Detect which cell encompasses the target text, then output its [X, Y] center coordinate. 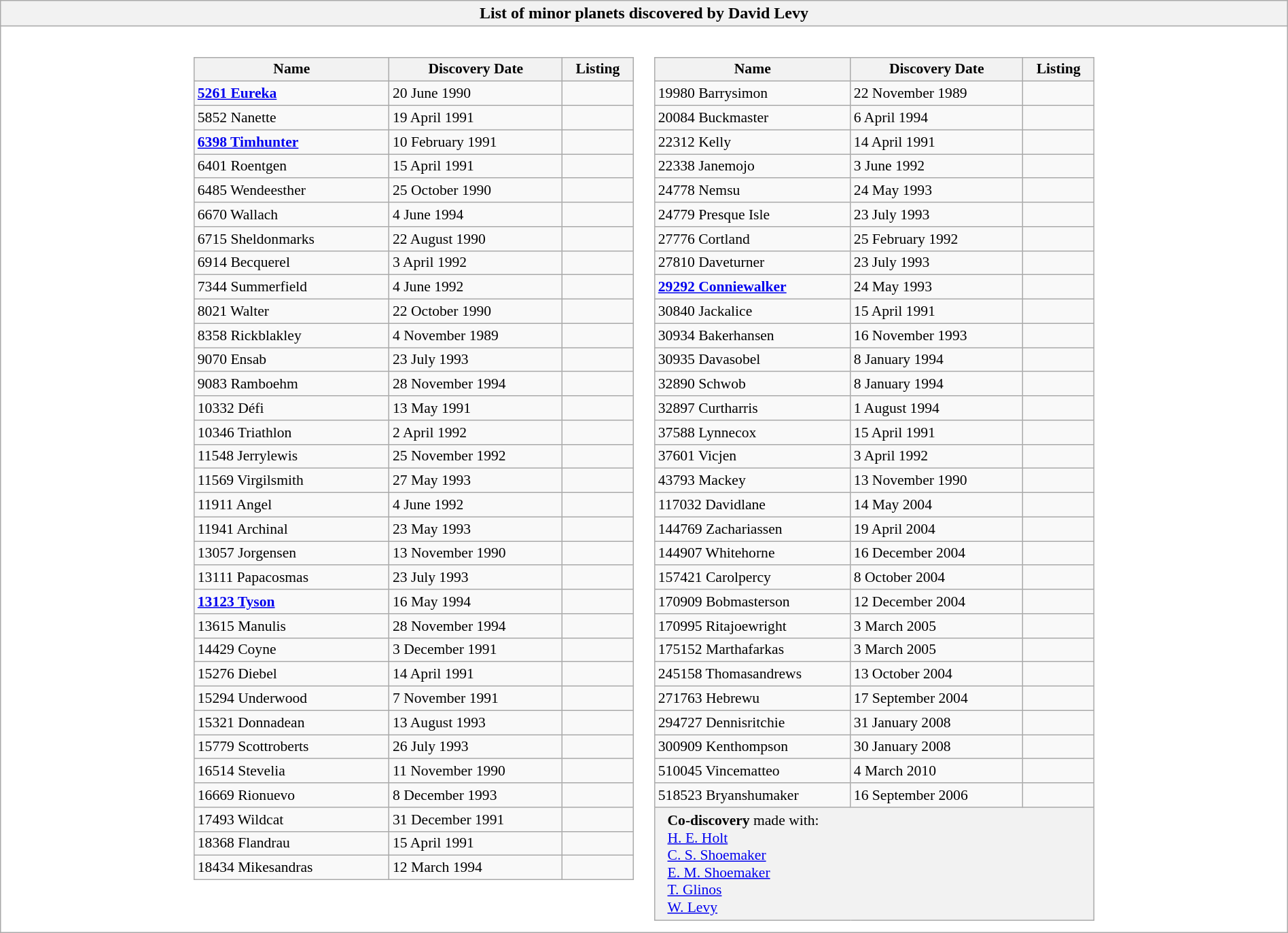
20084 Buckmaster [753, 117]
19980 Barrysimon [753, 94]
15276 Diebel [292, 674]
22 August 1990 [476, 238]
9083 Ramboehm [292, 384]
25 February 1992 [937, 238]
271763 Hebrewu [753, 698]
27776 Cortland [753, 238]
6914 Becquerel [292, 263]
8 October 2004 [937, 577]
16 November 1993 [937, 335]
30934 Bakerhansen [753, 335]
14429 Coyne [292, 650]
13 August 1993 [476, 722]
13 May 1991 [476, 408]
11911 Angel [292, 505]
8021 Walter [292, 311]
List of minor planets discovered by David Levy [644, 14]
175152 Marthafarkas [753, 650]
31 December 1991 [476, 819]
6398 Timhunter [292, 142]
144907 Whitehorne [753, 553]
30 January 2008 [937, 747]
16669 Rionuevo [292, 795]
2 April 1992 [476, 432]
24778 Nemsu [753, 190]
25 October 1990 [476, 190]
27810 Daveturner [753, 263]
8 December 1993 [476, 795]
18368 Flandrau [292, 843]
144769 Zachariassen [753, 529]
15779 Scottroberts [292, 747]
22 October 1990 [476, 311]
12 December 2004 [937, 602]
245158 Thomasandrews [753, 674]
10332 Défi [292, 408]
11 November 1990 [476, 771]
16 September 2006 [937, 795]
9070 Ensab [292, 360]
18434 Mikesandras [292, 868]
6401 Roentgen [292, 166]
11941 Archinal [292, 529]
5852 Nanette [292, 117]
518523 Bryanshumaker [753, 795]
8358 Rickblakley [292, 335]
43793 Mackey [753, 481]
170909 Bobmasterson [753, 602]
22338 Janemojo [753, 166]
19 April 1991 [476, 117]
17493 Wildcat [292, 819]
16 May 1994 [476, 602]
12 March 1994 [476, 868]
6 April 1994 [937, 117]
7 November 1991 [476, 698]
37588 Lynnecox [753, 432]
16514 Stevelia [292, 771]
4 June 1994 [476, 215]
15294 Underwood [292, 698]
1 August 1994 [937, 408]
11548 Jerrylewis [292, 456]
31 January 2008 [937, 722]
27 May 1993 [476, 481]
6715 Sheldonmarks [292, 238]
14 May 2004 [937, 505]
37601 Vicjen [753, 456]
13123 Tyson [292, 602]
170995 Ritajoewright [753, 625]
20 June 1990 [476, 94]
4 March 2010 [937, 771]
6670 Wallach [292, 215]
13615 Manulis [292, 625]
4 November 1989 [476, 335]
13111 Papacosmas [292, 577]
19 April 2004 [937, 529]
25 November 1992 [476, 456]
Co-discovery made with: H. E. Holt C. S. Shoemaker E. M. Shoemaker T. Glinos W. Levy [874, 863]
117032 Davidlane [753, 505]
22 November 1989 [937, 94]
24779 Presque Isle [753, 215]
294727 Dennisritchie [753, 722]
3 December 1991 [476, 650]
510045 Vincematteo [753, 771]
29292 Conniewalker [753, 287]
10 February 1991 [476, 142]
16 December 2004 [937, 553]
13 October 2004 [937, 674]
32890 Schwob [753, 384]
11569 Virgilsmith [292, 481]
300909 Kenthompson [753, 747]
23 May 1993 [476, 529]
26 July 1993 [476, 747]
15321 Donnadean [292, 722]
13057 Jorgensen [292, 553]
32897 Curtharris [753, 408]
157421 Carolpercy [753, 577]
3 June 1992 [937, 166]
22312 Kelly [753, 142]
30935 Davasobel [753, 360]
17 September 2004 [937, 698]
10346 Triathlon [292, 432]
7344 Summerfield [292, 287]
30840 Jackalice [753, 311]
6485 Wendeesther [292, 190]
5261 Eureka [292, 94]
